Detect which cell encompasses the target text, then output its (x, y) center coordinate. 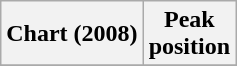
Peakposition (189, 34)
Chart (2008) (72, 34)
